Extract the [x, y] coordinate from the center of the cell holding the provided text.  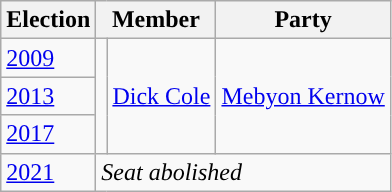
Dick Cole [162, 96]
2013 [48, 96]
2017 [48, 134]
Seat abolished [243, 172]
Election [48, 20]
Member [156, 20]
Party [303, 20]
2009 [48, 58]
2021 [48, 172]
Mebyon Kernow [303, 96]
